Find where the given text appears and provide that cell's center as [x, y] coordinate. 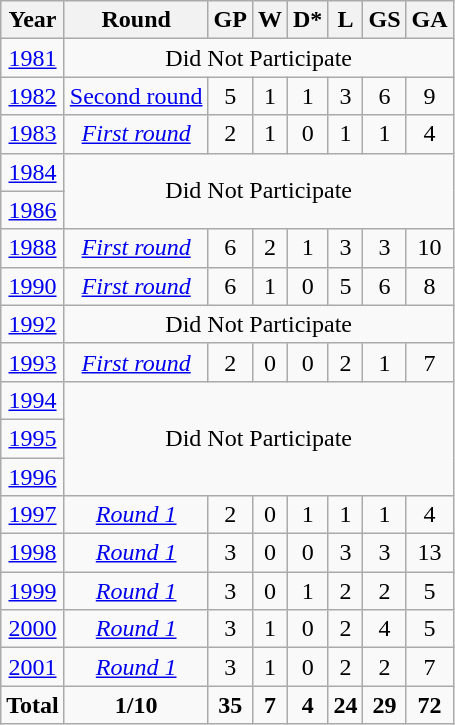
1996 [33, 477]
13 [430, 553]
35 [230, 705]
1994 [33, 400]
GS [384, 20]
1990 [33, 286]
Year [33, 20]
1988 [33, 248]
9 [430, 96]
GP [230, 20]
Round [136, 20]
1981 [33, 58]
1999 [33, 591]
2001 [33, 667]
1/10 [136, 705]
10 [430, 248]
1992 [33, 324]
29 [384, 705]
1998 [33, 553]
W [270, 20]
1984 [33, 172]
D* [307, 20]
Second round [136, 96]
2000 [33, 629]
72 [430, 705]
8 [430, 286]
1983 [33, 134]
L [346, 20]
1986 [33, 210]
24 [346, 705]
1982 [33, 96]
1995 [33, 438]
GA [430, 20]
1993 [33, 362]
1997 [33, 515]
Total [33, 705]
